Extract the (X, Y) coordinate from the center of the cell holding the provided text.  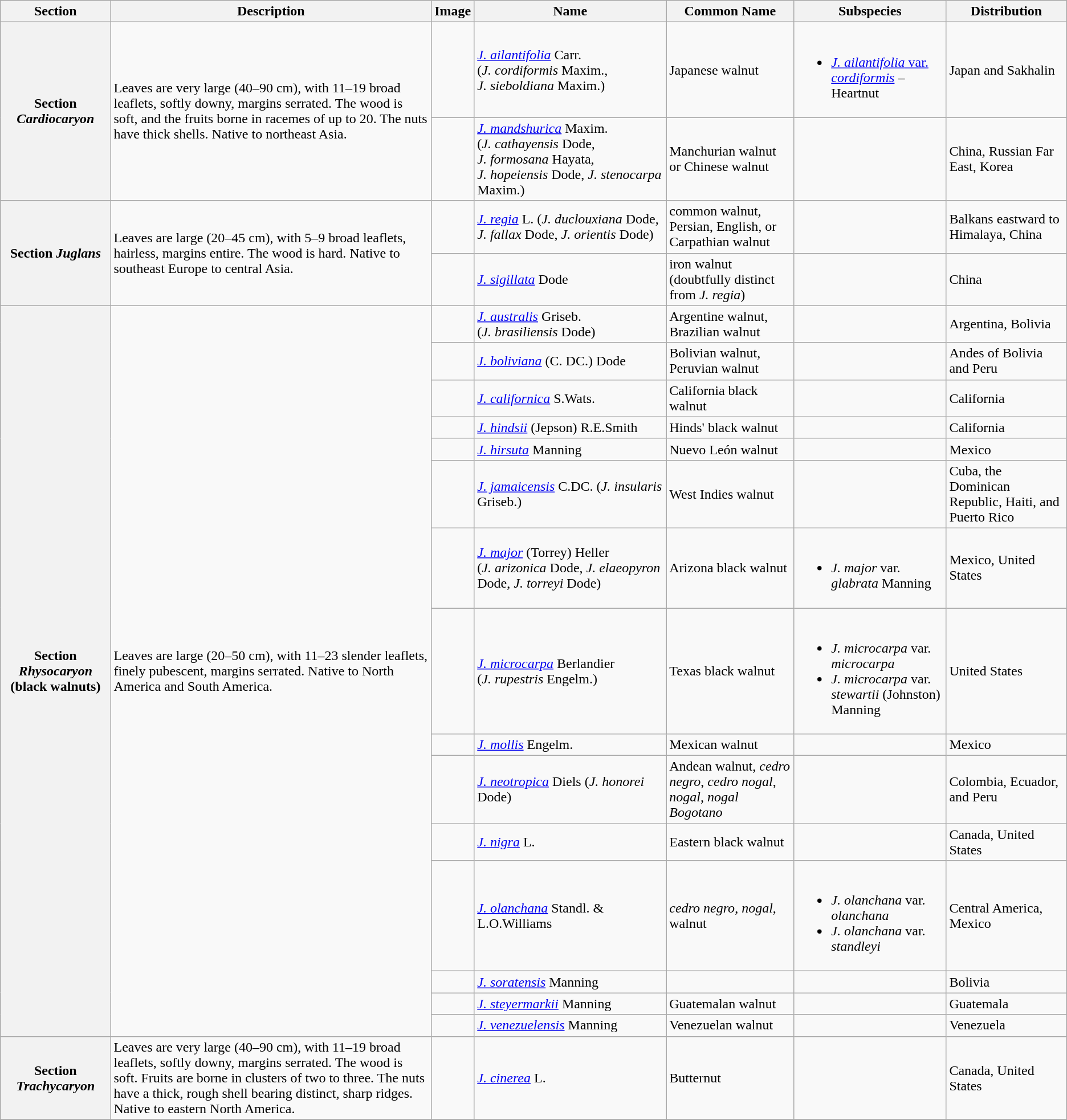
Name (570, 11)
Eastern black walnut (730, 842)
J. regia L. (J. duclouxiana Dode, J. fallax Dode, J. orientis Dode) (570, 227)
Japanese walnut (730, 70)
J. hirsuta Manning (570, 449)
J. nigra L. (570, 842)
J. olanchana Standl. & L.O.Williams (570, 916)
J. australis Griseb. (J. brasiliensis Dode) (570, 324)
J. major var. glabrata Manning (870, 568)
iron walnut (doubtfully distinct from J. regia) (730, 279)
China (1007, 279)
J. ailantifolia var. cordiformis – Heartnut (870, 70)
Venezuelan walnut (730, 1025)
Description (271, 11)
Bolivian walnut, Peruvian walnut (730, 361)
Section Cardiocaryon (56, 112)
Subspecies (870, 11)
Mexican walnut (730, 745)
Cuba, the Dominican Republic, Haiti, and Puerto Rico (1007, 494)
Balkans eastward to Himalaya, China (1007, 227)
Argentina, Bolivia (1007, 324)
Section Rhysocaryon (black walnuts) (56, 671)
J. soratensis Manning (570, 982)
cedro negro, nogal, walnut (730, 916)
Nuevo León walnut (730, 449)
J. microcarpa Berlandier (J. rupestris Engelm.) (570, 670)
Colombia, Ecuador, and Peru (1007, 790)
J. mandshurica Maxim. (J. cathayensis Dode, J. formosana Hayata, J. hopeiensis Dode, J. stenocarpa Maxim.) (570, 159)
J. ailantifolia Carr. (J. cordiformis Maxim., J. sieboldiana Maxim.) (570, 70)
J. mollis Engelm. (570, 745)
J. venezuelensis Manning (570, 1025)
Hinds' black walnut (730, 427)
J. major (Torrey) Heller (J. arizonica Dode, J. elaeopyron Dode, J. torreyi Dode) (570, 568)
Venezuela (1007, 1025)
J. sigillata Dode (570, 279)
common walnut, Persian, English, or Carpathian walnut (730, 227)
United States (1007, 670)
Section Trachycaryon (56, 1078)
Japan and Sakhalin (1007, 70)
China, Russian Far East, Korea (1007, 159)
J. steyermarkii Manning (570, 1004)
J. boliviana (C. DC.) Dode (570, 361)
Bolivia (1007, 982)
Distribution (1007, 11)
J. microcarpa var. microcarpaJ. microcarpa var. stewartii (Johnston) Manning (870, 670)
Common Name (730, 11)
West Indies walnut (730, 494)
Guatemala (1007, 1004)
Image (453, 11)
J. californica S.Wats. (570, 398)
Texas black walnut (730, 670)
Section (56, 11)
Guatemalan walnut (730, 1004)
Leaves are large (20–50 cm), with 11–23 slender leaflets, finely pubescent, margins serrated. Native to North America and South America. (271, 671)
Central America, Mexico (1007, 916)
Mexico, United States (1007, 568)
J. cinerea L. (570, 1078)
J. neotropica Diels (J. honorei Dode) (570, 790)
J. olanchana var. olanchanaJ. olanchana var. standleyi (870, 916)
Arizona black walnut (730, 568)
J. jamaicensis C.DC. (J. insularis Griseb.) (570, 494)
Andes of Bolivia and Peru (1007, 361)
California black walnut (730, 398)
Leaves are large (20–45 cm), with 5–9 broad leaflets, hairless, margins entire. The wood is hard. Native to southeast Europe to central Asia. (271, 253)
J. hindsii (Jepson) R.E.Smith (570, 427)
Section Juglans (56, 253)
Manchurian walnut or Chinese walnut (730, 159)
Argentine walnut, Brazilian walnut (730, 324)
Butternut (730, 1078)
Andean walnut, cedro negro, cedro nogal, nogal, nogal Bogotano (730, 790)
